Scan for the cell matching the given text and deliver its [X, Y] coordinate at center. 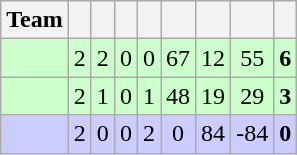
3 [286, 96]
55 [252, 58]
29 [252, 96]
48 [178, 96]
12 [214, 58]
19 [214, 96]
6 [286, 58]
67 [178, 58]
84 [214, 134]
-84 [252, 134]
Team [35, 20]
